Return the [x, y] coordinate for the center point of the cell that contains the specified text.  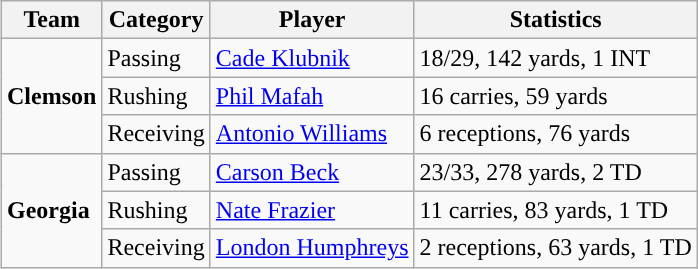
Statistics [556, 20]
Category [156, 20]
Clemson [52, 96]
Antonio Williams [312, 134]
6 receptions, 76 yards [556, 134]
Georgia [52, 210]
11 carries, 83 yards, 1 TD [556, 210]
2 receptions, 63 yards, 1 TD [556, 248]
Team [52, 20]
16 carries, 59 yards [556, 96]
18/29, 142 yards, 1 INT [556, 58]
23/33, 278 yards, 2 TD [556, 172]
Carson Beck [312, 172]
London Humphreys [312, 248]
Nate Frazier [312, 210]
Phil Mafah [312, 96]
Cade Klubnik [312, 58]
Player [312, 20]
